Pinpoint the cell where the given text exists, returning its (x, y) midpoint coordinate. 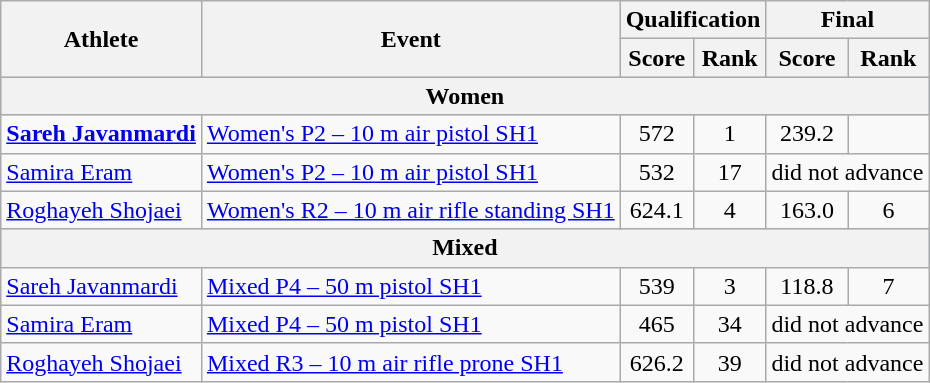
539 (656, 286)
465 (656, 324)
Women's R2 – 10 m air rifle standing SH1 (410, 210)
39 (729, 362)
7 (888, 286)
626.2 (656, 362)
34 (729, 324)
239.2 (807, 134)
532 (656, 172)
624.1 (656, 210)
1 (729, 134)
4 (729, 210)
Women (465, 96)
Final (848, 20)
Qualification (693, 20)
163.0 (807, 210)
Mixed R3 – 10 m air rifle prone SH1 (410, 362)
6 (888, 210)
Athlete (102, 39)
572 (656, 134)
17 (729, 172)
Mixed (465, 248)
118.8 (807, 286)
3 (729, 286)
Event (410, 39)
